Capture the cell that displays the provided text and extract its (x, y) central coordinate. 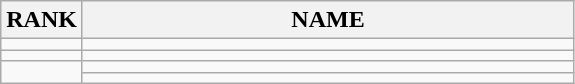
NAME (328, 20)
RANK (42, 20)
